Determine the [X, Y] coordinate at the center of the cell enclosing the given text.  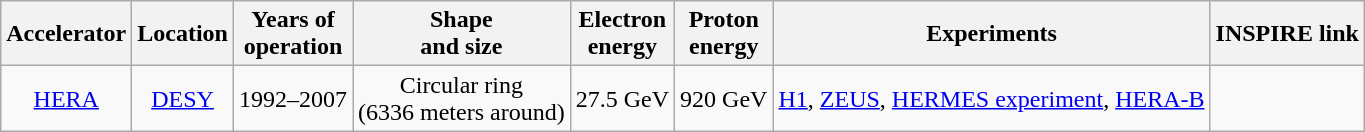
Years of operation [292, 34]
1992–2007 [292, 98]
Location [183, 34]
Circular ring (6336 meters around) [462, 98]
H1, ZEUS, HERMES experiment, HERA-B [992, 98]
HERA [66, 98]
27.5 GeV [622, 98]
920 GeV [724, 98]
Experiments [992, 34]
Accelerator [66, 34]
Protonenergy [724, 34]
Shape and size [462, 34]
DESY [183, 98]
INSPIRE link [1287, 34]
Electronenergy [622, 34]
